Output the (X, Y) coordinate of the center of the cell containing the given text.  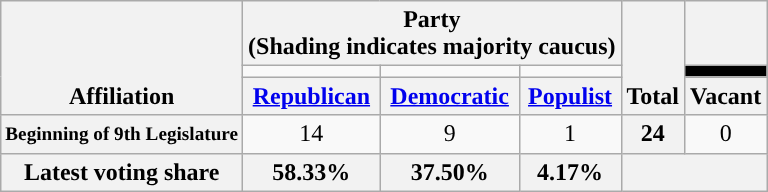
37.50% (450, 172)
Total (653, 58)
Vacant (726, 96)
Beginning of 9th Legislature (122, 134)
Republican (312, 96)
9 (450, 134)
1 (570, 134)
Democratic (450, 96)
58.33% (312, 172)
4.17% (570, 172)
0 (726, 134)
Latest voting share (122, 172)
Affiliation (122, 58)
14 (312, 134)
Populist (570, 96)
24 (653, 134)
Party (Shading indicates majority caucus) (432, 34)
